Provide the (X, Y) coordinate of the cell's center where the given text is located.  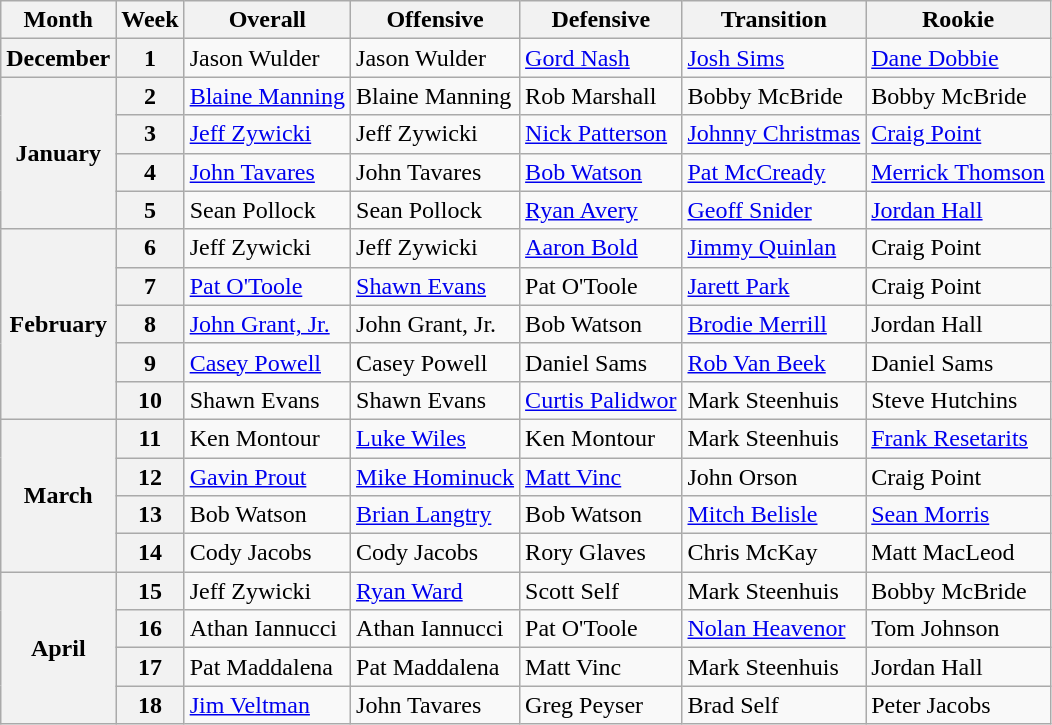
6 (150, 248)
March (58, 495)
4 (150, 172)
14 (150, 553)
3 (150, 134)
16 (150, 629)
Jarett Park (774, 286)
Aaron Bold (601, 248)
Ryan Ward (436, 591)
17 (150, 667)
Sean Morris (958, 515)
8 (150, 324)
Nick Patterson (601, 134)
Offensive (436, 20)
Mitch Belisle (774, 515)
Week (150, 20)
Matt MacLeod (958, 553)
5 (150, 210)
Gavin Prout (267, 477)
Rob Van Beek (774, 362)
Merrick Thomson (958, 172)
Mike Hominuck (436, 477)
Brad Self (774, 705)
7 (150, 286)
Month (58, 20)
Peter Jacobs (958, 705)
Nolan Heavenor (774, 629)
Chris McKay (774, 553)
Rory Glaves (601, 553)
2 (150, 96)
Gord Nash (601, 58)
Scott Self (601, 591)
Overall (267, 20)
December (58, 58)
Rob Marshall (601, 96)
Frank Resetarits (958, 438)
January (58, 153)
Luke Wiles (436, 438)
Pat McCready (774, 172)
Johnny Christmas (774, 134)
Curtis Palidwor (601, 400)
13 (150, 515)
Greg Peyser (601, 705)
Brodie Merrill (774, 324)
John Orson (774, 477)
Steve Hutchins (958, 400)
Rookie (958, 20)
Transition (774, 20)
12 (150, 477)
Dane Dobbie (958, 58)
1 (150, 58)
Jim Veltman (267, 705)
Geoff Snider (774, 210)
April (58, 648)
Jimmy Quinlan (774, 248)
Josh Sims (774, 58)
10 (150, 400)
15 (150, 591)
9 (150, 362)
Tom Johnson (958, 629)
Ryan Avery (601, 210)
11 (150, 438)
18 (150, 705)
Brian Langtry (436, 515)
Defensive (601, 20)
February (58, 324)
